Identify which cell holds the provided text, then report its [x, y] central coordinate. 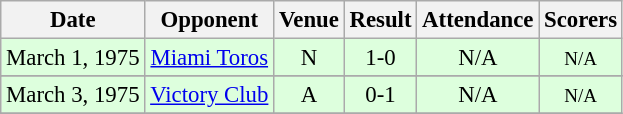
Miami Toros [210, 58]
March 3, 1975 [73, 95]
Scorers [581, 20]
March 1, 1975 [73, 58]
Victory Club [210, 95]
Venue [310, 20]
1-0 [380, 58]
Opponent [210, 20]
N [310, 58]
Attendance [478, 20]
0-1 [380, 95]
Date [73, 20]
Result [380, 20]
A [310, 95]
